Output the [x, y] coordinate of the center of the cell containing the given text.  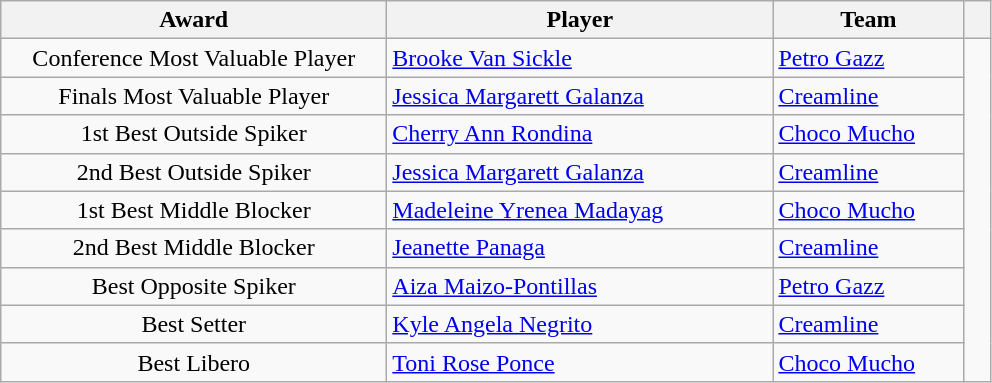
Cherry Ann Rondina [580, 134]
Toni Rose Ponce [580, 362]
Jeanette Panaga [580, 248]
Conference Most Valuable Player [194, 58]
Best Setter [194, 324]
1st Best Outside Spiker [194, 134]
Player [580, 20]
Finals Most Valuable Player [194, 96]
Best Libero [194, 362]
Aiza Maizo-Pontillas [580, 286]
2nd Best Outside Spiker [194, 172]
1st Best Middle Blocker [194, 210]
Best Opposite Spiker [194, 286]
2nd Best Middle Blocker [194, 248]
Madeleine Yrenea Madayag [580, 210]
Kyle Angela Negrito [580, 324]
Award [194, 20]
Team [868, 20]
Brooke Van Sickle [580, 58]
